Output the [x, y] coordinate of the center of the cell containing the given text.  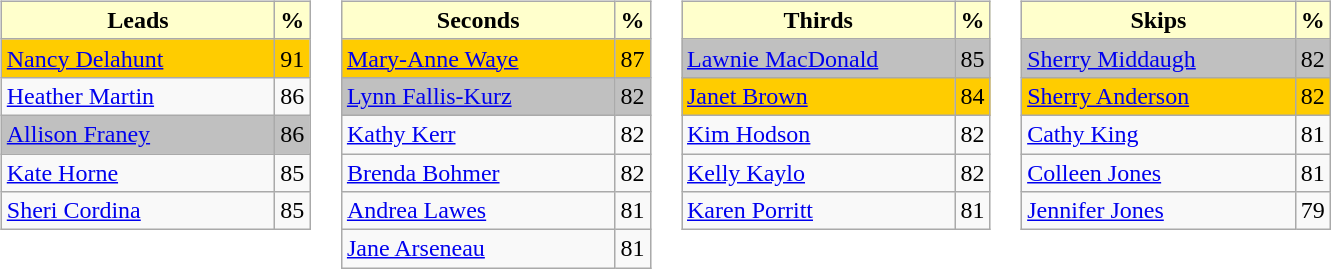
Jennifer Jones [1159, 211]
Heather Martin [138, 96]
Jane Arseneau [478, 249]
Janet Brown [819, 96]
Brenda Bohmer [478, 173]
Leads [138, 20]
Kim Hodson [819, 134]
Andrea Lawes [478, 211]
Nancy Delahunt [138, 58]
Seconds [478, 20]
Skips [1159, 20]
91 [292, 58]
Thirds [819, 20]
Karen Porritt [819, 211]
Allison Franey [138, 134]
79 [1312, 211]
Kathy Kerr [478, 134]
Kelly Kaylo [819, 173]
Mary-Anne Waye [478, 58]
84 [972, 96]
Sheri Cordina [138, 211]
Lynn Fallis-Kurz [478, 96]
Colleen Jones [1159, 173]
Cathy King [1159, 134]
Kate Horne [138, 173]
Sherry Middaugh [1159, 58]
Sherry Anderson [1159, 96]
87 [632, 58]
Lawnie MacDonald [819, 58]
